Extract the [x, y] coordinate from the center of the cell holding the provided text.  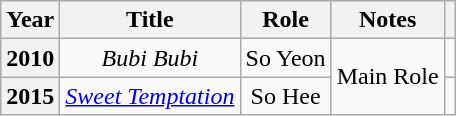
Title [150, 20]
2010 [30, 58]
So Yeon [286, 58]
Main Role [388, 77]
Bubi Bubi [150, 58]
So Hee [286, 96]
Role [286, 20]
Year [30, 20]
Notes [388, 20]
Sweet Temptation [150, 96]
2015 [30, 96]
